Pinpoint the cell where the given text exists, returning its [x, y] midpoint coordinate. 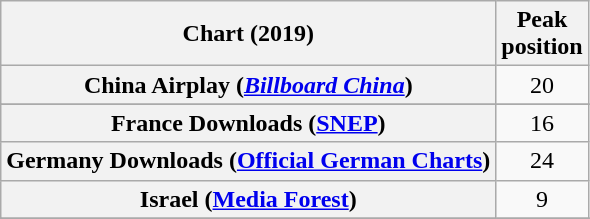
Chart (2019) [248, 34]
20 [542, 85]
16 [542, 123]
24 [542, 161]
Germany Downloads (Official German Charts) [248, 161]
9 [542, 199]
China Airplay (Billboard China) [248, 85]
France Downloads (SNEP) [248, 123]
Peakposition [542, 34]
Israel (Media Forest) [248, 199]
